Locate the cell with the specified text and output its (X, Y) center coordinate. 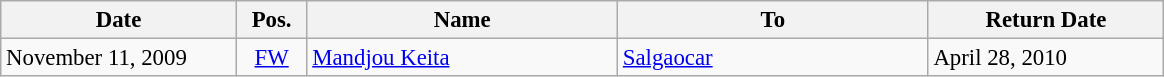
Salgaocar (774, 58)
April 28, 2010 (1046, 58)
November 11, 2009 (119, 58)
Date (119, 20)
Name (462, 20)
FW (272, 58)
Mandjou Keita (462, 58)
Return Date (1046, 20)
Pos. (272, 20)
To (774, 20)
